Identify which cell holds the provided text, then report its (X, Y) central coordinate. 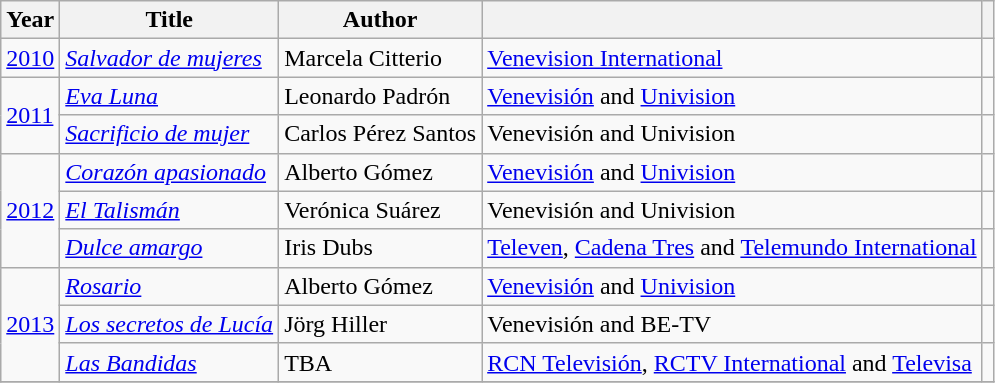
RCN Televisión, RCTV International and Televisa (732, 362)
Los secretos de Lucía (170, 324)
Salvador de mujeres (170, 58)
TBA (380, 362)
Televen, Cadena Tres and Telemundo International (732, 248)
Jörg Hiller (380, 324)
Sacrificio de mujer (170, 134)
2013 (30, 324)
Year (30, 20)
Dulce amargo (170, 248)
Venevision International (732, 58)
2010 (30, 58)
Carlos Pérez Santos (380, 134)
Title (170, 20)
Rosario (170, 286)
Venevisión and BE-TV (732, 324)
Corazón apasionado (170, 172)
Leonardo Padrón (380, 96)
2011 (30, 115)
Eva Luna (170, 96)
El Talismán (170, 210)
Iris Dubs (380, 248)
Marcela Citterio (380, 58)
Author (380, 20)
Las Bandidas (170, 362)
2012 (30, 210)
Verónica Suárez (380, 210)
